Search for the cell housing the specified text and yield its [X, Y] center coordinate. 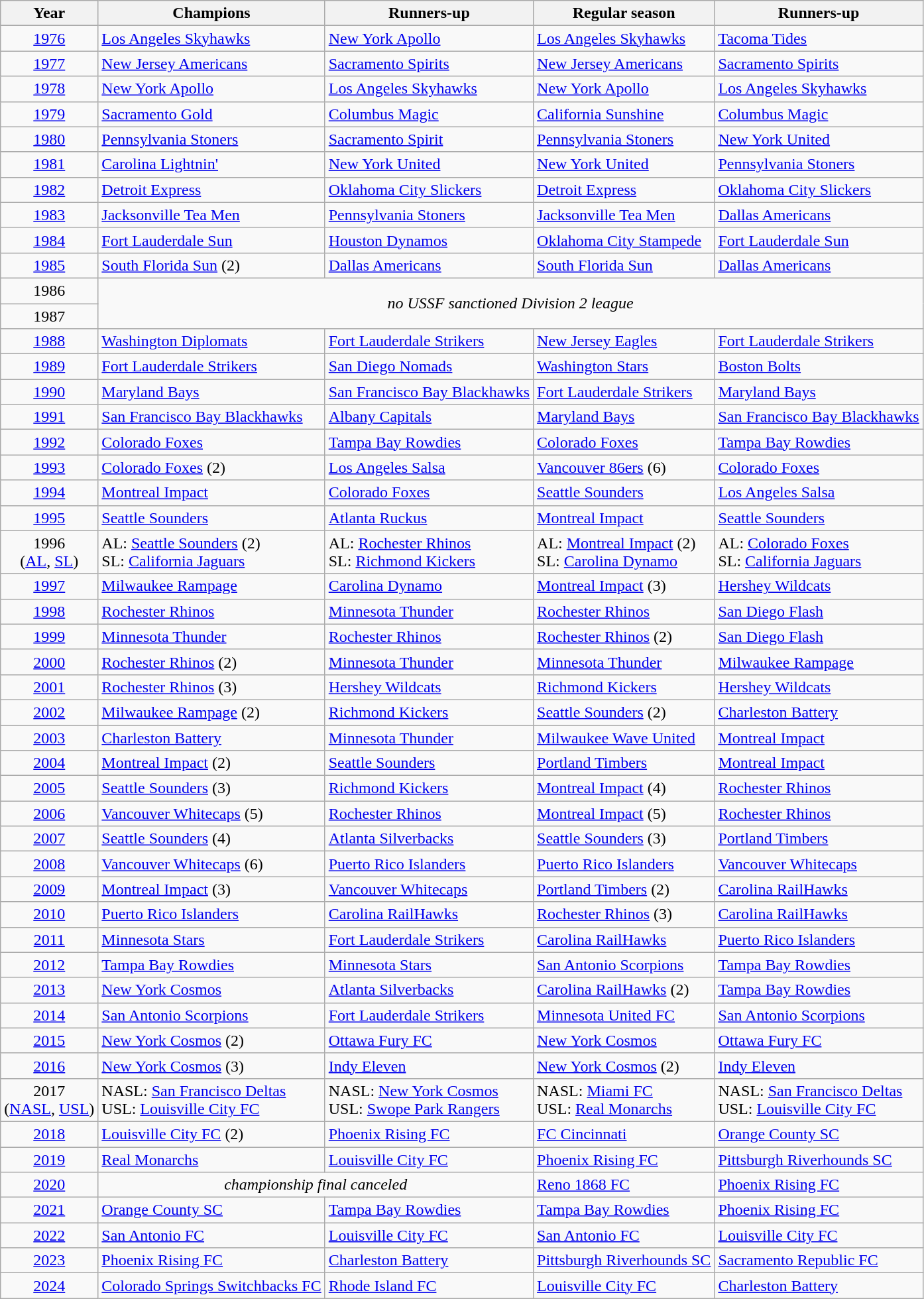
Vancouver Whitecaps (5) [211, 814]
2006 [49, 814]
2012 [49, 965]
1977 [49, 64]
Atlanta Ruckus [429, 518]
Carolina Dynamo [429, 586]
AL: Colorado Foxes SL: California Jaguars [819, 552]
2019 [49, 1160]
Sacramento Spirit [429, 139]
Sacramento Republic FC [819, 1261]
Carolina RailHawks (2) [624, 990]
1987 [49, 316]
California Sunshine [624, 114]
1986 [49, 290]
2018 [49, 1134]
1978 [49, 89]
Rhode Island FC [429, 1286]
Louisville City FC (2) [211, 1134]
championship final canceled [316, 1185]
AL: Montreal Impact (2) SL: Carolina Dynamo [624, 552]
Minnesota United FC [624, 1015]
Washington Stars [624, 367]
2007 [49, 839]
Colorado Foxes (2) [211, 467]
2017(NASL, USL) [49, 1099]
Vancouver Whitecaps (6) [211, 864]
1982 [49, 190]
2024 [49, 1286]
1985 [49, 265]
2014 [49, 1015]
Seattle Sounders (4) [211, 839]
no USSF sanctioned Division 2 league [510, 303]
1984 [49, 240]
1998 [49, 611]
1993 [49, 467]
1990 [49, 392]
2000 [49, 662]
1996(AL, SL) [49, 552]
1997 [49, 586]
Regular season [624, 13]
Milwaukee Wave United [624, 738]
AL: Seattle Sounders (2) SL: California Jaguars [211, 552]
Tacoma Tides [819, 38]
NASL: Miami FCUSL: Real Monarchs [624, 1099]
Montreal Impact (4) [624, 788]
2015 [49, 1040]
1988 [49, 341]
Carolina Lightnin' [211, 164]
NASL: New York CosmosUSL: Swope Park Rangers [429, 1099]
2021 [49, 1210]
Year [49, 13]
1994 [49, 493]
Vancouver 86ers (6) [624, 467]
2001 [49, 687]
2010 [49, 914]
Milwaukee Rampage (2) [211, 712]
Montreal Impact (5) [624, 814]
2004 [49, 763]
1979 [49, 114]
New Jersey Eagles [624, 341]
South Florida Sun (2) [211, 265]
Champions [211, 13]
2011 [49, 940]
1992 [49, 442]
2020 [49, 1185]
1995 [49, 518]
Real Monarchs [211, 1160]
1980 [49, 139]
2002 [49, 712]
Houston Dynamos [429, 240]
Washington Diplomats [211, 341]
Oklahoma City Stampede [624, 240]
2003 [49, 738]
1981 [49, 164]
1983 [49, 215]
1999 [49, 637]
2013 [49, 990]
2022 [49, 1235]
Seattle Sounders (2) [624, 712]
1989 [49, 367]
Boston Bolts [819, 367]
Montreal Impact (2) [211, 763]
FC Cincinnati [624, 1134]
South Florida Sun [624, 265]
1991 [49, 417]
San Diego Nomads [429, 367]
2005 [49, 788]
Colorado Springs Switchbacks FC [211, 1286]
1976 [49, 38]
Albany Capitals [429, 417]
Reno 1868 FC [624, 1185]
2016 [49, 1066]
2009 [49, 889]
2023 [49, 1261]
AL: Rochester Rhinos SL: Richmond Kickers [429, 552]
New York Cosmos (3) [211, 1066]
2008 [49, 864]
Sacramento Gold [211, 114]
Portland Timbers (2) [624, 889]
